Search for the cell housing the specified text and yield its [x, y] center coordinate. 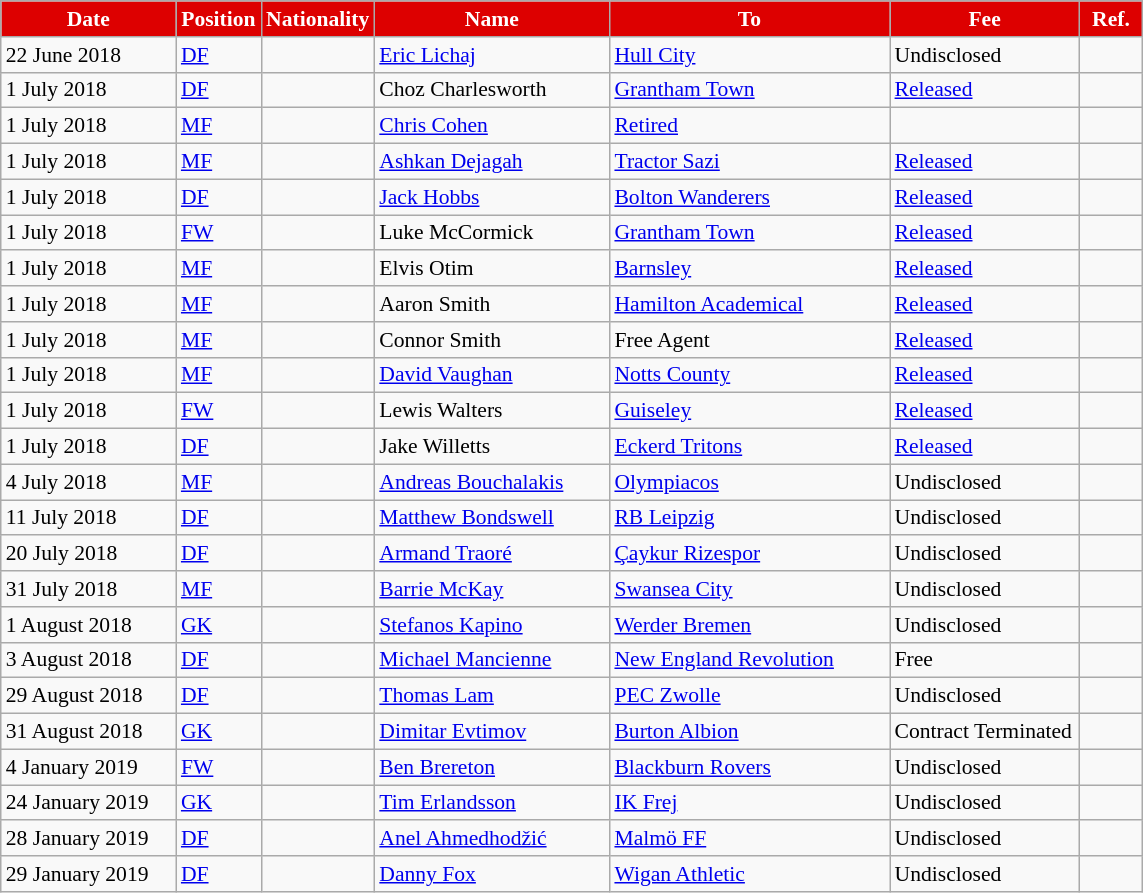
Contract Terminated [985, 732]
PEC Zwolle [749, 696]
Hull City [749, 55]
24 January 2019 [88, 803]
Ref. [1112, 19]
11 July 2018 [88, 518]
Andreas Bouchalakis [492, 482]
Anel Ahmedhodžić [492, 839]
Thomas Lam [492, 696]
Retired [749, 126]
Guiseley [749, 411]
Chris Cohen [492, 126]
Eric Lichaj [492, 55]
Armand Traoré [492, 554]
Çaykur Rizespor [749, 554]
22 June 2018 [88, 55]
Ashkan Dejagah [492, 162]
Swansea City [749, 589]
Tim Erlandsson [492, 803]
RB Leipzig [749, 518]
31 July 2018 [88, 589]
Barnsley [749, 269]
Lewis Walters [492, 411]
Danny Fox [492, 874]
29 August 2018 [88, 696]
Date [88, 19]
Blackburn Rovers [749, 767]
Hamilton Academical [749, 304]
4 January 2019 [88, 767]
28 January 2019 [88, 839]
Name [492, 19]
31 August 2018 [88, 732]
1 August 2018 [88, 625]
Nationality [318, 19]
Notts County [749, 375]
20 July 2018 [88, 554]
Connor Smith [492, 340]
Wigan Athletic [749, 874]
Free [985, 660]
Ben Brereton [492, 767]
Michael Mancienne [492, 660]
Matthew Bondswell [492, 518]
Bolton Wanderers [749, 197]
Position [218, 19]
David Vaughan [492, 375]
Aaron Smith [492, 304]
Dimitar Evtimov [492, 732]
Barrie McKay [492, 589]
Tractor Sazi [749, 162]
IK Frej [749, 803]
Stefanos Kapino [492, 625]
Eckerd Tritons [749, 447]
Malmö FF [749, 839]
4 July 2018 [88, 482]
Jack Hobbs [492, 197]
29 January 2019 [88, 874]
Free Agent [749, 340]
To [749, 19]
Jake Willetts [492, 447]
Luke McCormick [492, 233]
3 August 2018 [88, 660]
Choz Charlesworth [492, 90]
Werder Bremen [749, 625]
Olympiacos [749, 482]
Burton Albion [749, 732]
Elvis Otim [492, 269]
Fee [985, 19]
New England Revolution [749, 660]
